Return [x, y] of the center of cell containing provided text 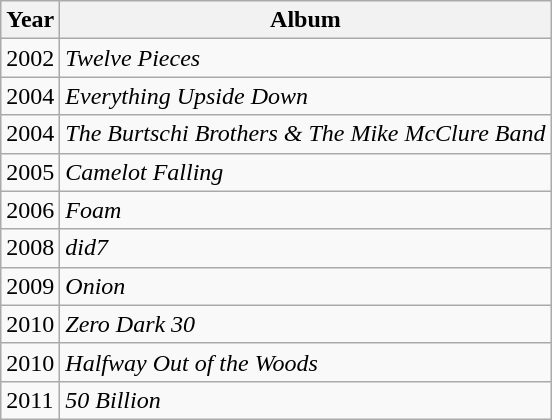
Onion [306, 286]
Album [306, 20]
2008 [30, 248]
Zero Dark 30 [306, 324]
Foam [306, 210]
2006 [30, 210]
2005 [30, 172]
The Burtschi Brothers & The Mike McClure Band [306, 134]
did7 [306, 248]
Everything Upside Down [306, 96]
2009 [30, 286]
Camelot Falling [306, 172]
50 Billion [306, 400]
Twelve Pieces [306, 58]
Year [30, 20]
2011 [30, 400]
Halfway Out of the Woods [306, 362]
2002 [30, 58]
